Capture the cell that displays the provided text and extract its [x, y] central coordinate. 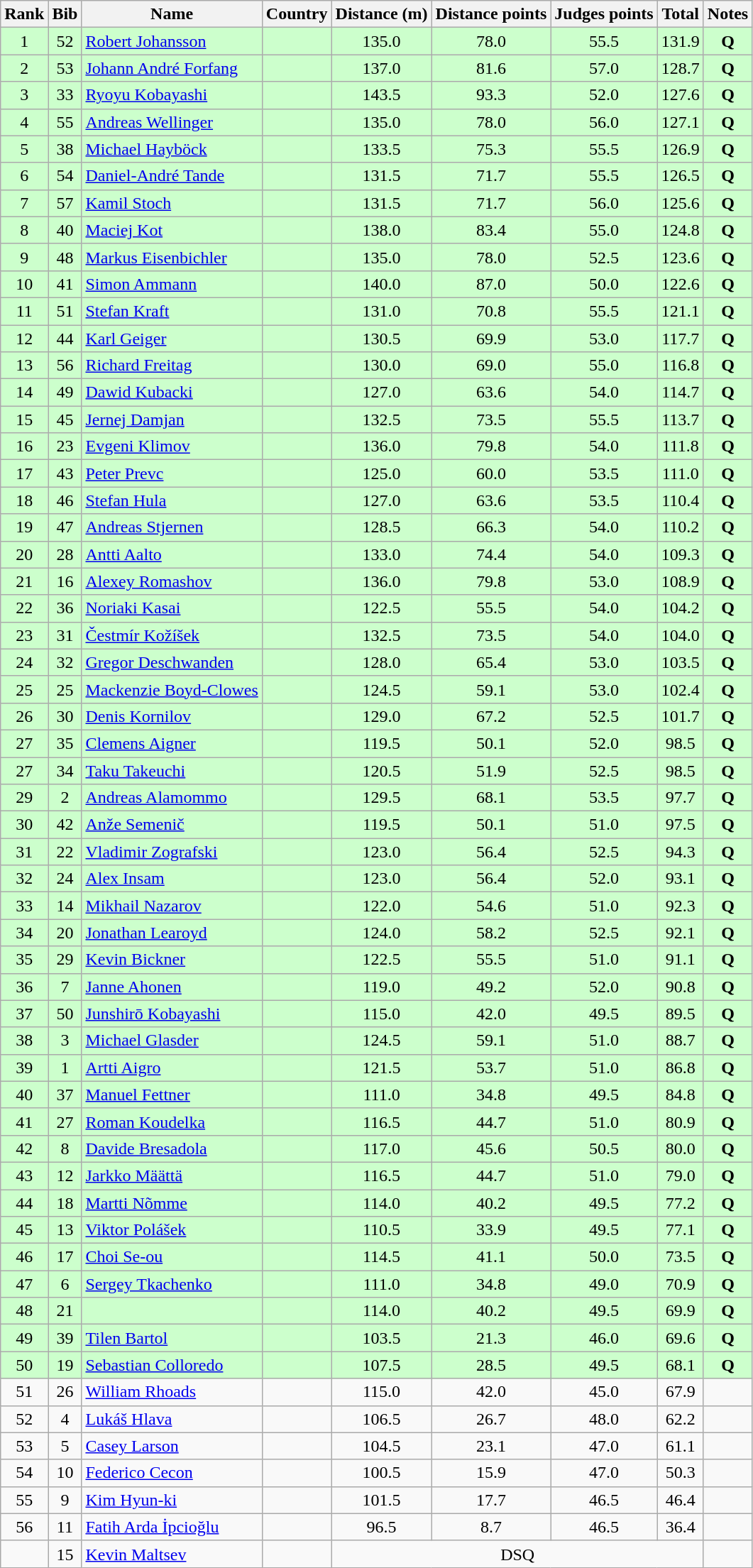
Artti Aigro [172, 1068]
Alexey Romashov [172, 581]
Jarkko Määttä [172, 1175]
131.0 [382, 311]
74.4 [491, 554]
140.0 [382, 284]
124.0 [382, 933]
Peter Prevc [172, 473]
46.0 [604, 1338]
122.6 [680, 284]
Richard Freitag [172, 366]
23.1 [491, 1446]
Vladimir Zografski [172, 852]
69.0 [491, 366]
Distance (m) [382, 14]
17.7 [491, 1500]
26.7 [491, 1419]
50.3 [680, 1473]
88.7 [680, 1041]
93.1 [680, 879]
80.0 [680, 1148]
Davide Bresadola [172, 1148]
127.1 [680, 122]
Jonathan Learoyd [172, 933]
92.3 [680, 906]
Kamil Stoch [172, 203]
Lukáš Hlava [172, 1419]
Choi Se-ou [172, 1257]
Evgeni Klimov [172, 446]
21.3 [491, 1338]
67.9 [680, 1392]
121.1 [680, 311]
114.5 [382, 1257]
William Rhoads [172, 1392]
93.3 [491, 95]
77.2 [680, 1203]
Robert Johansson [172, 41]
92.1 [680, 933]
Taku Takeuchi [172, 770]
50.5 [604, 1148]
120.5 [382, 770]
Manuel Fettner [172, 1095]
Roman Koudelka [172, 1122]
124.8 [680, 230]
Junshirō Kobayashi [172, 1014]
127.6 [680, 95]
117.0 [382, 1148]
45.0 [604, 1392]
130.0 [382, 366]
49.0 [604, 1284]
36.4 [680, 1527]
Andreas Stjernen [172, 527]
129.0 [382, 716]
Antti Aalto [172, 554]
100.5 [382, 1473]
96.5 [382, 1527]
126.9 [680, 149]
130.5 [382, 339]
104.5 [382, 1446]
125.6 [680, 203]
Janne Ahonen [172, 987]
33.9 [491, 1230]
110.2 [680, 527]
128.5 [382, 527]
110.4 [680, 500]
Denis Kornilov [172, 716]
137.0 [382, 68]
126.5 [680, 176]
97.5 [680, 825]
Johann André Forfang [172, 68]
Notes [727, 14]
Sebastian Colloredo [172, 1365]
94.3 [680, 852]
Alex Insam [172, 879]
111.8 [680, 446]
Sergey Tkachenko [172, 1284]
131.9 [680, 41]
Rank [24, 14]
128.7 [680, 68]
143.5 [382, 95]
60.0 [491, 473]
107.5 [382, 1365]
84.8 [680, 1095]
133.0 [382, 554]
45.6 [491, 1148]
Kevin Maltsev [172, 1554]
Fatih Arda İpcioğlu [172, 1527]
54.6 [491, 906]
46.4 [680, 1500]
70.8 [491, 311]
51.9 [491, 770]
Tilen Bartol [172, 1338]
Stefan Kraft [172, 311]
119.0 [382, 987]
Kevin Bickner [172, 960]
75.3 [491, 149]
Name [172, 14]
125.0 [382, 473]
Noriaki Kasai [172, 608]
77.1 [680, 1230]
121.5 [382, 1068]
57 [65, 203]
Judges points [604, 14]
53.7 [491, 1068]
65.4 [491, 662]
Casey Larson [172, 1446]
101.7 [680, 716]
91.1 [680, 960]
108.9 [680, 581]
Michael Glasder [172, 1041]
123.6 [680, 257]
Andreas Wellinger [172, 122]
81.6 [491, 68]
110.5 [382, 1230]
113.7 [680, 420]
Mikhail Nazarov [172, 906]
61.1 [680, 1446]
Stefan Hula [172, 500]
Jernej Damjan [172, 420]
Simon Ammann [172, 284]
DSQ [517, 1554]
80.9 [680, 1122]
90.8 [680, 987]
138.0 [382, 230]
48.0 [604, 1419]
57.0 [604, 68]
101.5 [382, 1500]
Country [297, 14]
Clemens Aigner [172, 743]
8.7 [491, 1527]
62.2 [680, 1419]
Martti Nõmme [172, 1203]
Distance points [491, 14]
69.6 [680, 1338]
109.3 [680, 554]
41.1 [491, 1257]
Viktor Polášek [172, 1230]
Mackenzie Boyd-Clowes [172, 689]
129.5 [382, 798]
79.0 [680, 1175]
28 [65, 554]
Markus Eisenbichler [172, 257]
Dawid Kubacki [172, 393]
104.0 [680, 635]
122.0 [382, 906]
49.2 [491, 987]
28.5 [491, 1365]
116.8 [680, 366]
Čestmír Kožíšek [172, 635]
Anže Semenič [172, 825]
86.8 [680, 1068]
15.9 [491, 1473]
Ryoyu Kobayashi [172, 95]
89.5 [680, 1014]
Total [680, 14]
104.2 [680, 608]
70.9 [680, 1284]
58.2 [491, 933]
67.2 [491, 716]
97.7 [680, 798]
Andreas Alamommo [172, 798]
Kim Hyun-ki [172, 1500]
Karl Geiger [172, 339]
87.0 [491, 284]
128.0 [382, 662]
133.5 [382, 149]
117.7 [680, 339]
Maciej Kot [172, 230]
83.4 [491, 230]
106.5 [382, 1419]
114.7 [680, 393]
Federico Cecon [172, 1473]
66.3 [491, 527]
Bib [65, 14]
Gregor Deschwanden [172, 662]
Michael Hayböck [172, 149]
Daniel-André Tande [172, 176]
102.4 [680, 689]
